Return the (x, y) coordinate for the center point of the cell that contains the specified text.  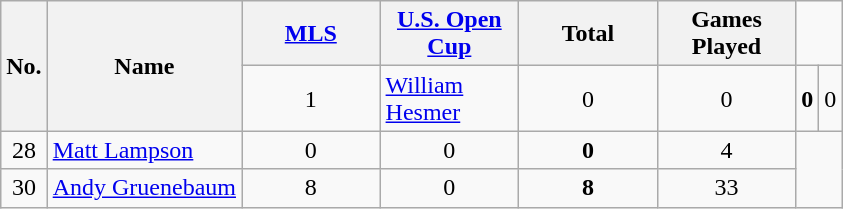
4 (726, 150)
Name (144, 66)
No. (24, 66)
Matt Lampson (144, 150)
28 (24, 150)
Andy Gruenebaum (144, 188)
William Hesmer (450, 98)
MLS (312, 34)
Total (588, 34)
1 (312, 98)
30 (24, 188)
33 (726, 188)
Games Played (726, 34)
U.S. Open Cup (450, 34)
